Detect which cell encompasses the target text, then output its (X, Y) center coordinate. 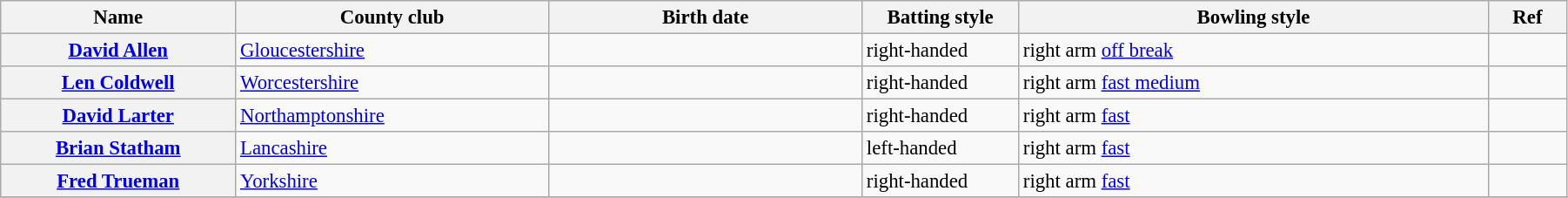
Batting style (941, 17)
Worcestershire (392, 83)
Birth date (706, 17)
Yorkshire (392, 181)
Northamptonshire (392, 116)
Len Coldwell (118, 83)
County club (392, 17)
David Larter (118, 116)
Brian Statham (118, 148)
Fred Trueman (118, 181)
right arm off break (1254, 51)
left-handed (941, 148)
David Allen (118, 51)
Bowling style (1254, 17)
Gloucestershire (392, 51)
Lancashire (392, 148)
right arm fast medium (1254, 83)
Name (118, 17)
Ref (1527, 17)
